Detect which cell encompasses the target text, then output its [x, y] center coordinate. 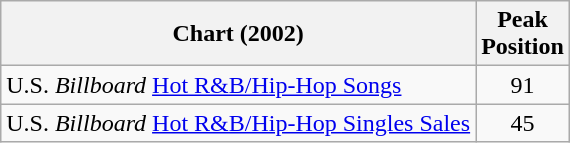
PeakPosition [523, 34]
45 [523, 123]
U.S. Billboard Hot R&B/Hip-Hop Singles Sales [238, 123]
91 [523, 85]
U.S. Billboard Hot R&B/Hip-Hop Songs [238, 85]
Chart (2002) [238, 34]
